Scan for the cell matching the given text and deliver its [x, y] coordinate at center. 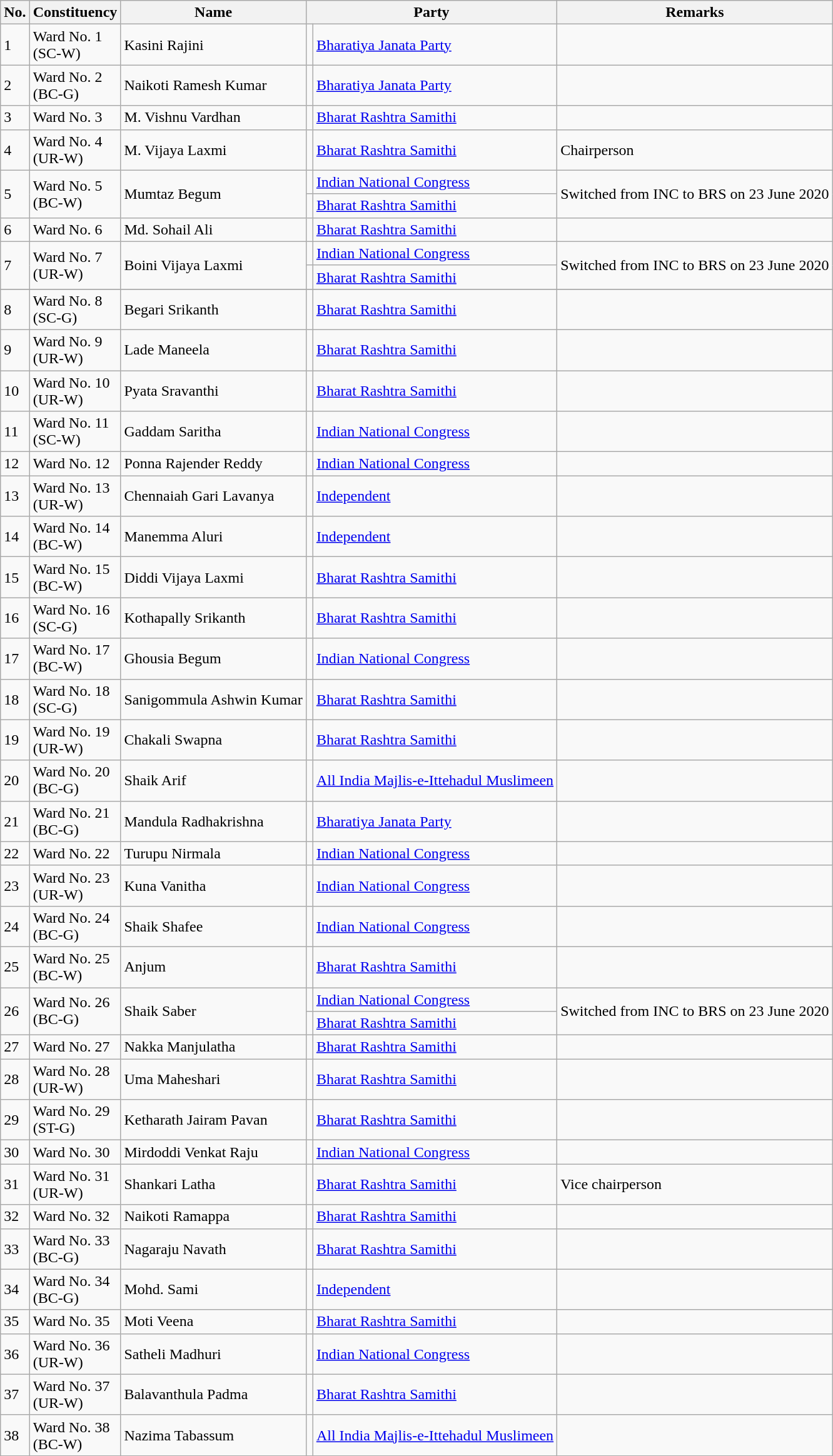
Diddi Vijaya Laxmi [213, 578]
Satheli Madhuri [213, 1354]
19 [15, 740]
Lade Maneela [213, 350]
Name [213, 13]
Chairperson [695, 150]
Ward No. 15(BC-W) [75, 578]
23 [15, 885]
Vice chairperson [695, 1184]
Chennaiah Gari Lavanya [213, 496]
Kothapally Srikanth [213, 618]
1 [15, 45]
Ward No. 28(UR-W) [75, 1079]
Ponna Rajender Reddy [213, 464]
Ward No. 12 [75, 464]
Md. Sohail Ali [213, 229]
Kasini Rajini [213, 45]
Ward No. 20(BC-G) [75, 780]
11 [15, 431]
Boini Vijaya Laxmi [213, 265]
Balavanthula Padma [213, 1394]
Gaddam Saritha [213, 431]
Ward No. 30 [75, 1152]
Ward No. 18(SC-G) [75, 699]
6 [15, 229]
No. [15, 13]
24 [15, 926]
32 [15, 1217]
Ward No. 2(BC-G) [75, 85]
Begari Srikanth [213, 309]
Ward No. 26(BC-G) [75, 1012]
Shaik Arif [213, 780]
Moti Veena [213, 1322]
25 [15, 966]
Ward No. 10(UR-W) [75, 390]
35 [15, 1322]
Ward No. 14(BC-W) [75, 536]
Shankari Latha [213, 1184]
2 [15, 85]
M. Vishnu Vardhan [213, 118]
27 [15, 1047]
7 [15, 265]
Ward No. 36(UR-W) [75, 1354]
Constituency [75, 13]
Nakka Manjulatha [213, 1047]
Turupu Nirmala [213, 853]
Sanigommula Ashwin Kumar [213, 699]
Mirdoddi Venkat Raju [213, 1152]
Naikoti Ramappa [213, 1217]
Chakali Swapna [213, 740]
Ward No. 19(UR-W) [75, 740]
17 [15, 659]
Ward No. 13(UR-W) [75, 496]
Manemma Aluri [213, 536]
34 [15, 1289]
Ward No. 34(BC-G) [75, 1289]
16 [15, 618]
14 [15, 536]
Remarks [695, 13]
9 [15, 350]
Ward No. 3 [75, 118]
Anjum [213, 966]
Mandula Radhakrishna [213, 821]
Mohd. Sami [213, 1289]
Ghousia Begum [213, 659]
Mumtaz Begum [213, 194]
Ward No. 7(UR-W) [75, 265]
20 [15, 780]
3 [15, 118]
31 [15, 1184]
Ketharath Jairam Pavan [213, 1120]
Ward No. 17(BC-W) [75, 659]
Ward No. 27 [75, 1047]
Ward No. 16(SC-G) [75, 618]
Nagaraju Navath [213, 1249]
Ward No. 31(UR-W) [75, 1184]
8 [15, 309]
Ward No. 21(BC-G) [75, 821]
33 [15, 1249]
Ward No. 1(SC-W) [75, 45]
28 [15, 1079]
29 [15, 1120]
13 [15, 496]
18 [15, 699]
10 [15, 390]
Ward No. 35 [75, 1322]
Uma Maheshari [213, 1079]
Ward No. 22 [75, 853]
Shaik Saber [213, 1012]
26 [15, 1012]
Nazima Tabassum [213, 1435]
Ward No. 33(BC-G) [75, 1249]
Ward No. 5(BC-W) [75, 194]
Ward No. 29(ST-G) [75, 1120]
36 [15, 1354]
Party [432, 13]
21 [15, 821]
Ward No. 23(UR-W) [75, 885]
Shaik Shafee [213, 926]
Ward No. 4(UR-W) [75, 150]
12 [15, 464]
37 [15, 1394]
Ward No. 11(SC-W) [75, 431]
Pyata Sravanthi [213, 390]
Ward No. 32 [75, 1217]
M. Vijaya Laxmi [213, 150]
15 [15, 578]
38 [15, 1435]
Ward No. 9(UR-W) [75, 350]
Ward No. 38(BC-W) [75, 1435]
Ward No. 24(BC-G) [75, 926]
Ward No. 37(UR-W) [75, 1394]
Ward No. 25(BC-W) [75, 966]
5 [15, 194]
Naikoti Ramesh Kumar [213, 85]
Ward No. 8(SC-G) [75, 309]
Ward No. 6 [75, 229]
30 [15, 1152]
22 [15, 853]
Kuna Vanitha [213, 885]
4 [15, 150]
